Output the (X, Y) coordinate of the center of the cell containing the given text.  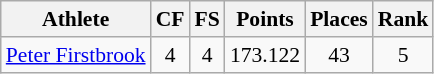
43 (339, 55)
Places (339, 19)
173.122 (265, 55)
CF (170, 19)
Peter Firstbrook (76, 55)
Athlete (76, 19)
Rank (404, 19)
5 (404, 55)
Points (265, 19)
FS (206, 19)
